Search for the cell housing the specified text and yield its [X, Y] center coordinate. 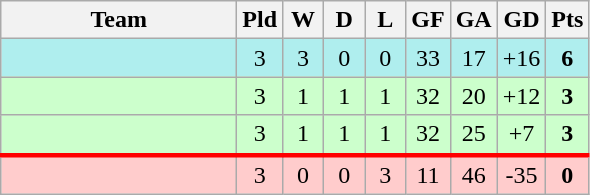
Team [119, 20]
Pld [260, 20]
17 [474, 58]
Pts [568, 20]
GA [474, 20]
33 [428, 58]
GD [522, 20]
+16 [522, 58]
+12 [522, 96]
25 [474, 135]
20 [474, 96]
46 [474, 174]
6 [568, 58]
D [344, 20]
GF [428, 20]
-35 [522, 174]
11 [428, 174]
W [304, 20]
+7 [522, 135]
L [386, 20]
